Output the [x, y] coordinate of the center of the cell containing the given text.  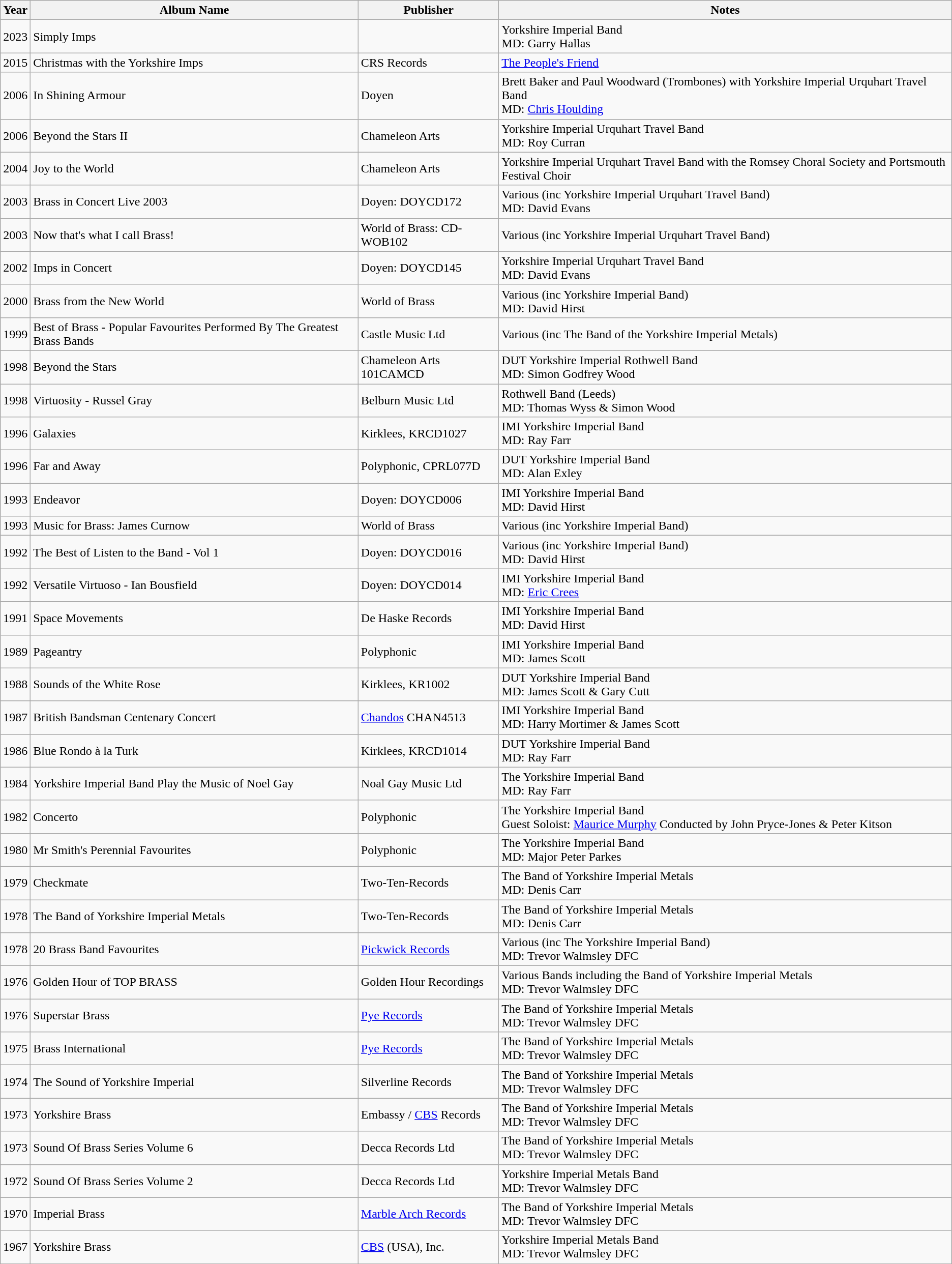
Brass International [194, 1049]
Concerto [194, 817]
1974 [15, 1081]
Simply Imps [194, 37]
Marble Arch Records [428, 1214]
Blue Rondo à la Turk [194, 751]
Brett Baker and Paul Woodward (Trombones) with Yorkshire Imperial Urquhart Travel BandMD: Chris Houlding [725, 96]
Imperial Brass [194, 1214]
1980 [15, 849]
1987 [15, 717]
Galaxies [194, 433]
Endeavor [194, 499]
The Yorkshire Imperial BandMD: Major Peter Parkes [725, 849]
1979 [15, 883]
Yorkshire Imperial Urquhart Travel BandMD: Roy Curran [725, 135]
Virtuosity - Russel Gray [194, 400]
Beyond the Stars [194, 367]
Yorkshire Imperial BandMD: Garry Hallas [725, 37]
2015 [15, 63]
Space Movements [194, 619]
Checkmate [194, 883]
Rothwell Band (Leeds)MD: Thomas Wyss & Simon Wood [725, 400]
2023 [15, 37]
British Bandsman Centenary Concert [194, 717]
Chameleon Arts 101CAMCD [428, 367]
1999 [15, 334]
Yorkshire Imperial Urquhart Travel Band with the Romsey Choral Society and Portsmouth Festival Choir [725, 169]
Doyen: DOYCD006 [428, 499]
The Yorkshire Imperial BandGuest Soloist: Maurice Murphy Conducted by John Pryce-Jones & Peter Kitson [725, 817]
Doyen: DOYCD145 [428, 268]
Pickwick Records [428, 949]
Golden Hour of TOP BRASS [194, 983]
Best of Brass - Popular Favourites Performed By The Greatest Brass Bands [194, 334]
Various (inc Yorkshire Imperial Band) [725, 526]
The Sound of Yorkshire Imperial [194, 1081]
1970 [15, 1214]
CRS Records [428, 63]
Doyen: DOYCD016 [428, 552]
Embassy / CBS Records [428, 1115]
Brass in Concert Live 2003 [194, 201]
DUT Yorkshire Imperial BandMD: James Scott & Gary Cutt [725, 685]
Golden Hour Recordings [428, 983]
Doyen: DOYCD172 [428, 201]
Various (inc Yorkshire Imperial Urquhart Travel Band) [725, 235]
20 Brass Band Favourites [194, 949]
1972 [15, 1181]
Brass from the New World [194, 301]
CBS (USA), Inc. [428, 1247]
Mr Smith's Perennial Favourites [194, 849]
IMI Yorkshire Imperial BandMD: James Scott [725, 651]
Kirklees, KR1002 [428, 685]
1989 [15, 651]
Notes [725, 10]
World of Brass: CD-WOB102 [428, 235]
Publisher [428, 10]
1967 [15, 1247]
Belburn Music Ltd [428, 400]
Beyond the Stars II [194, 135]
IMI Yorkshire Imperial BandMD: Harry Mortimer & James Scott [725, 717]
Chandos CHAN4513 [428, 717]
Joy to the World [194, 169]
1988 [15, 685]
Silverline Records [428, 1081]
Various (inc The Yorkshire Imperial Band)MD: Trevor Walmsley DFC [725, 949]
Year [15, 10]
DUT Yorkshire Imperial BandMD: Alan Exley [725, 467]
Various (inc The Band of the Yorkshire Imperial Metals) [725, 334]
De Haske Records [428, 619]
1975 [15, 1049]
Christmas with the Yorkshire Imps [194, 63]
The Yorkshire Imperial BandMD: Ray Farr [725, 783]
Album Name [194, 10]
IMI Yorkshire Imperial BandMD: Eric Crees [725, 585]
The Band of Yorkshire Imperial Metals [194, 916]
Yorkshire Imperial Urquhart Travel BandMD: David Evans [725, 268]
Sound Of Brass Series Volume 2 [194, 1181]
Kirklees, KRCD1014 [428, 751]
Music for Brass: James Curnow [194, 526]
Kirklees, KRCD1027 [428, 433]
In Shining Armour [194, 96]
Superstar Brass [194, 1015]
Sound Of Brass Series Volume 6 [194, 1148]
Doyen [428, 96]
Noal Gay Music Ltd [428, 783]
Doyen: DOYCD014 [428, 585]
DUT Yorkshire Imperial Rothwell BandMD: Simon Godfrey Wood [725, 367]
The People's Friend [725, 63]
Pageantry [194, 651]
Now that's what I call Brass! [194, 235]
Sounds of the White Rose [194, 685]
The Best of Listen to the Band - Vol 1 [194, 552]
Imps in Concert [194, 268]
1984 [15, 783]
2004 [15, 169]
Polyphonic, CPRL077D [428, 467]
2000 [15, 301]
1991 [15, 619]
Various (inc Yorkshire Imperial Urquhart Travel Band)MD: David Evans [725, 201]
Far and Away [194, 467]
Various Bands including the Band of Yorkshire Imperial MetalsMD: Trevor Walmsley DFC [725, 983]
Castle Music Ltd [428, 334]
DUT Yorkshire Imperial BandMD: Ray Farr [725, 751]
Versatile Virtuoso - Ian Bousfield [194, 585]
IMI Yorkshire Imperial BandMD: Ray Farr [725, 433]
Yorkshire Imperial Band Play the Music of Noel Gay [194, 783]
1982 [15, 817]
2002 [15, 268]
1986 [15, 751]
